Return the (X, Y) coordinate for the center point of the cell that contains the specified text.  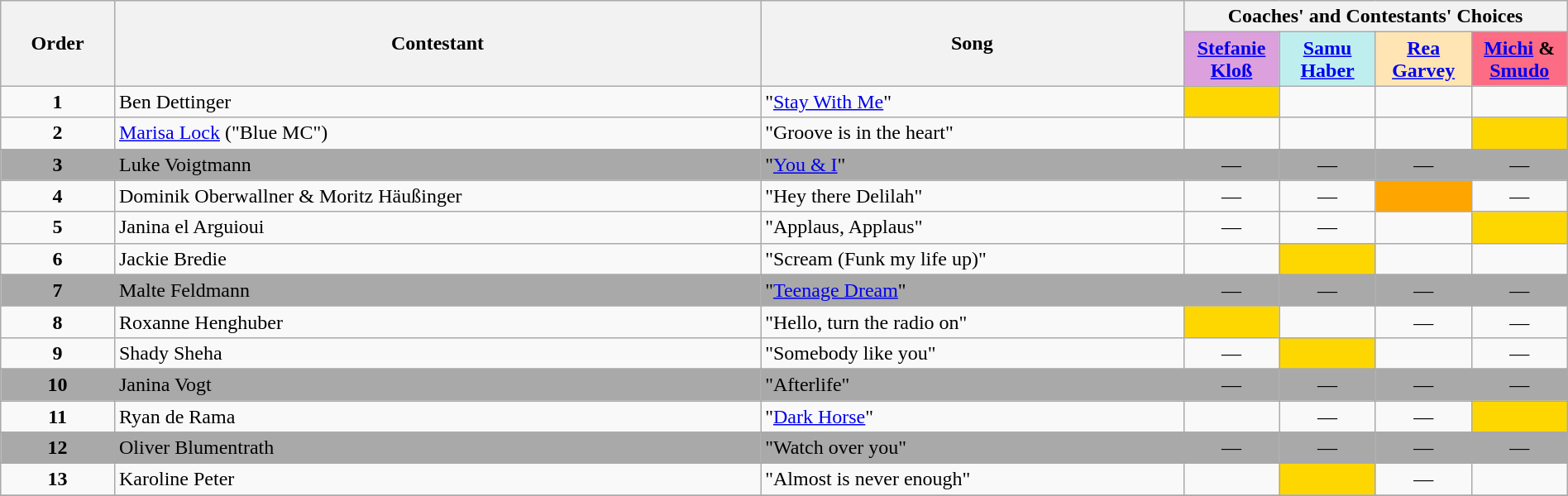
"Dark Horse" (973, 416)
"Teenage Dream" (973, 290)
"Hey there Delilah" (973, 196)
Dominik Oberwallner & Moritz Häußinger (437, 196)
6 (58, 259)
"Almost is never enough" (973, 479)
Ben Dettinger (437, 102)
Marisa Lock ("Blue MC") (437, 133)
9 (58, 353)
2 (58, 133)
5 (58, 227)
"You & I" (973, 165)
"Applaus, Applaus" (973, 227)
12 (58, 448)
Contestant (437, 43)
Order (58, 43)
"Watch over you" (973, 448)
"Groove is in the heart" (973, 133)
Luke Voigtmann (437, 165)
"Afterlife" (973, 384)
Michi & Smudo (1519, 60)
Samu Haber (1327, 60)
13 (58, 479)
8 (58, 322)
Janina Vogt (437, 384)
Song (973, 43)
"Stay With Me" (973, 102)
Stefanie Kloß (1231, 60)
3 (58, 165)
"Somebody like you" (973, 353)
1 (58, 102)
Coaches' and Contestants' Choices (1375, 17)
Karoline Peter (437, 479)
Malte Feldmann (437, 290)
4 (58, 196)
"Hello, turn the radio on" (973, 322)
Rea Garvey (1423, 60)
7 (58, 290)
Shady Sheha (437, 353)
Roxanne Henghuber (437, 322)
Oliver Blumentrath (437, 448)
11 (58, 416)
Janina el Arguioui (437, 227)
Jackie Bredie (437, 259)
"Scream (Funk my life up)" (973, 259)
10 (58, 384)
Ryan de Rama (437, 416)
